Detect which cell encompasses the target text, then output its [X, Y] center coordinate. 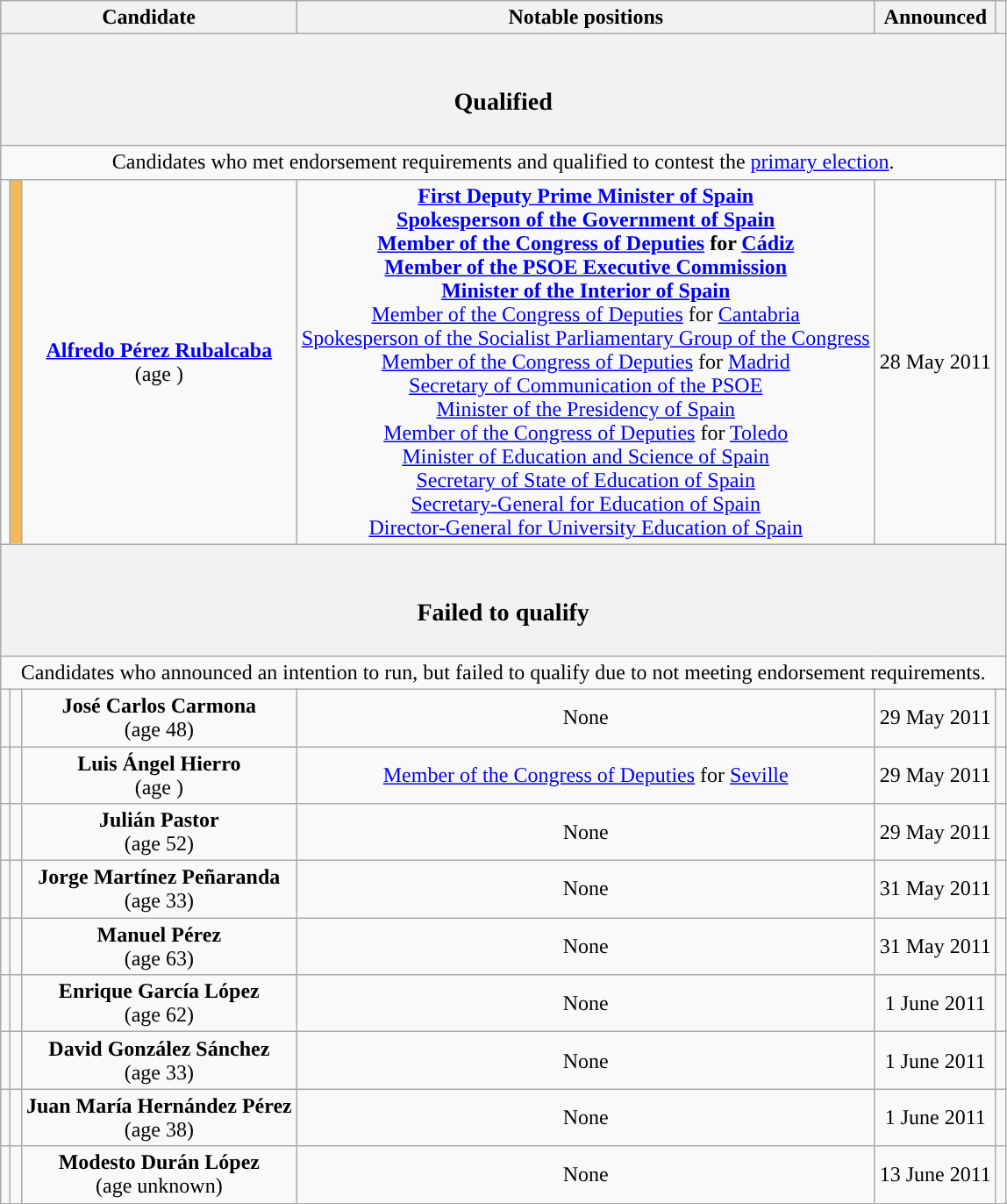
Candidates who announced an intention to run, but failed to qualify due to not meeting endorsement requirements. [503, 672]
Jorge Martínez Peñaranda(age 33) [159, 890]
Qualified [503, 90]
Notable positions [586, 18]
José Carlos Carmona(age 48) [159, 718]
Member of the Congress of Deputies for Seville [586, 774]
Modesto Durán López(age unknown) [159, 1174]
28 May 2011 [935, 362]
Juan María Hernández Pérez(age 38) [159, 1118]
Announced [935, 18]
Manuel Pérez(age 63) [159, 946]
Alfredo Pérez Rubalcaba(age ) [159, 362]
David González Sánchez(age 33) [159, 1060]
Julián Pastor(age 52) [159, 832]
Failed to qualify [503, 600]
Enrique García López(age 62) [159, 1004]
Candidates who met endorsement requirements and qualified to contest the primary election. [503, 162]
13 June 2011 [935, 1174]
Luis Ángel Hierro(age ) [159, 774]
Candidate [149, 18]
